Identify which cell holds the provided text, then report its (X, Y) central coordinate. 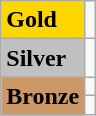
Gold (43, 20)
Silver (43, 58)
Bronze (43, 96)
